Return (X, Y) of the center of cell containing provided text 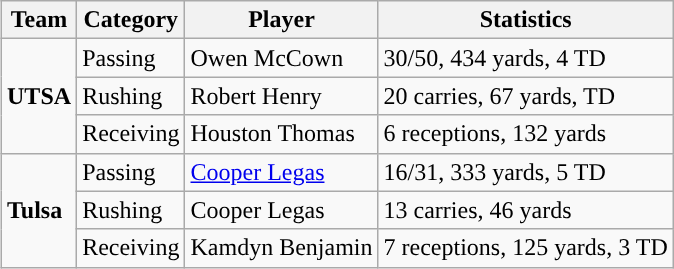
Player (282, 20)
7 receptions, 125 yards, 3 TD (526, 248)
Robert Henry (282, 96)
Kamdyn Benjamin (282, 248)
Category (131, 20)
16/31, 333 yards, 5 TD (526, 172)
Houston Thomas (282, 134)
Team (40, 20)
20 carries, 67 yards, TD (526, 96)
Owen McCown (282, 58)
30/50, 434 yards, 4 TD (526, 58)
UTSA (40, 96)
Statistics (526, 20)
6 receptions, 132 yards (526, 134)
Tulsa (40, 210)
13 carries, 46 yards (526, 210)
